Return [x, y] of the center of cell containing provided text 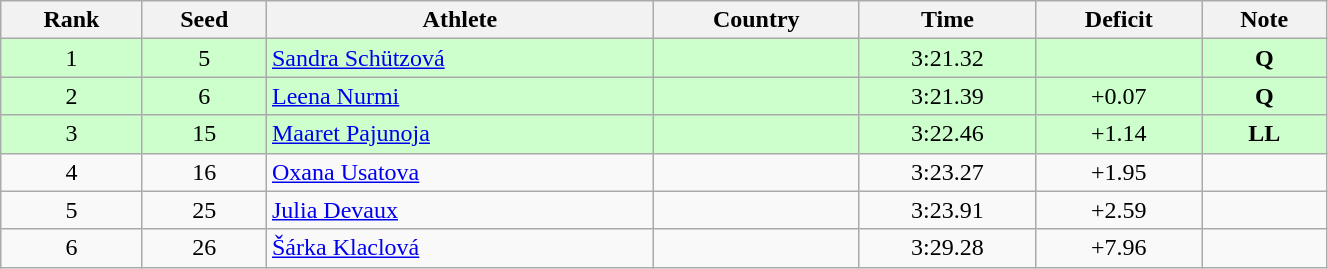
Time [947, 20]
+2.59 [1119, 210]
3 [72, 134]
3:21.39 [947, 96]
Julia Devaux [460, 210]
Rank [72, 20]
Leena Nurmi [460, 96]
+1.95 [1119, 172]
3:22.46 [947, 134]
26 [204, 248]
Sandra Schützová [460, 58]
1 [72, 58]
+0.07 [1119, 96]
16 [204, 172]
+1.14 [1119, 134]
Seed [204, 20]
3:23.27 [947, 172]
4 [72, 172]
Note [1264, 20]
3:21.32 [947, 58]
3:29.28 [947, 248]
2 [72, 96]
Deficit [1119, 20]
LL [1264, 134]
15 [204, 134]
+7.96 [1119, 248]
Šárka Klaclová [460, 248]
25 [204, 210]
Country [756, 20]
3:23.91 [947, 210]
Oxana Usatova [460, 172]
Maaret Pajunoja [460, 134]
Athlete [460, 20]
